Scan for the cell matching the given text and deliver its [x, y] coordinate at center. 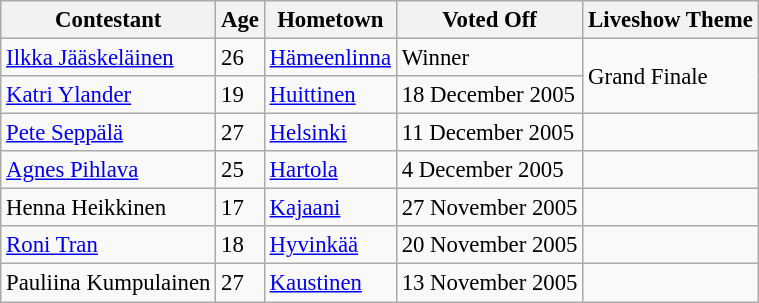
27 November 2005 [489, 208]
Agnes Pihlava [108, 170]
13 November 2005 [489, 283]
Hometown [330, 20]
Hyvinkää [330, 245]
Hartola [330, 170]
26 [240, 58]
17 [240, 208]
Pete Seppälä [108, 133]
19 [240, 95]
20 November 2005 [489, 245]
Ilkka Jääskeläinen [108, 58]
Roni Tran [108, 245]
Hämeenlinna [330, 58]
Winner [489, 58]
Henna Heikkinen [108, 208]
Contestant [108, 20]
4 December 2005 [489, 170]
Voted Off [489, 20]
Helsinki [330, 133]
Age [240, 20]
Grand Finale [670, 76]
Kaustinen [330, 283]
Kajaani [330, 208]
11 December 2005 [489, 133]
18 December 2005 [489, 95]
18 [240, 245]
25 [240, 170]
Liveshow Theme [670, 20]
Katri Ylander [108, 95]
Huittinen [330, 95]
Pauliina Kumpulainen [108, 283]
